Locate the cell with the specified text and output its (x, y) center coordinate. 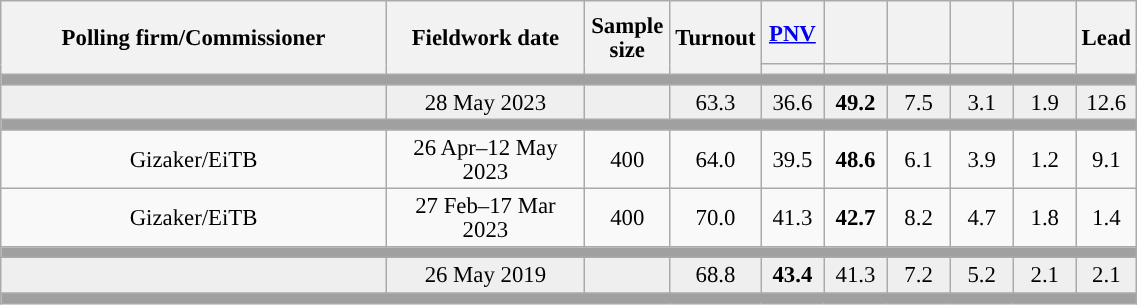
PNV (792, 32)
9.1 (1106, 160)
Turnout (716, 38)
8.2 (918, 218)
28 May 2023 (485, 102)
6.1 (918, 160)
3.9 (982, 160)
Lead (1106, 38)
Sample size (627, 38)
26 May 2019 (485, 276)
7.5 (918, 102)
26 Apr–12 May 2023 (485, 160)
1.8 (1044, 218)
4.7 (982, 218)
39.5 (792, 160)
7.2 (918, 276)
1.2 (1044, 160)
Polling firm/Commissioner (194, 38)
5.2 (982, 276)
68.8 (716, 276)
43.4 (792, 276)
63.3 (716, 102)
1.9 (1044, 102)
12.6 (1106, 102)
Fieldwork date (485, 38)
36.6 (792, 102)
70.0 (716, 218)
48.6 (856, 160)
42.7 (856, 218)
27 Feb–17 Mar 2023 (485, 218)
1.4 (1106, 218)
3.1 (982, 102)
64.0 (716, 160)
49.2 (856, 102)
